Pinpoint the cell where the given text exists, returning its [x, y] midpoint coordinate. 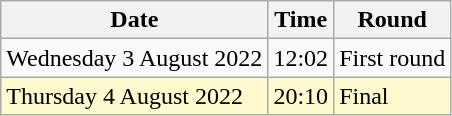
Final [392, 96]
First round [392, 58]
Wednesday 3 August 2022 [134, 58]
Time [301, 20]
12:02 [301, 58]
20:10 [301, 96]
Date [134, 20]
Thursday 4 August 2022 [134, 96]
Round [392, 20]
